Output the [x, y] coordinate of the center of the cell containing the given text.  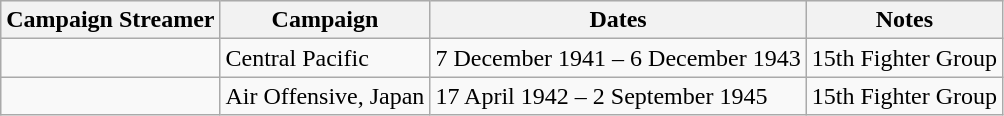
Air Offensive, Japan [325, 96]
Central Pacific [325, 58]
7 December 1941 – 6 December 1943 [618, 58]
Campaign [325, 20]
Notes [904, 20]
17 April 1942 – 2 September 1945 [618, 96]
Campaign Streamer [110, 20]
Dates [618, 20]
